Detect which cell encompasses the target text, then output its [X, Y] center coordinate. 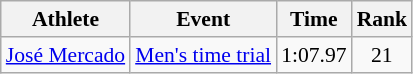
Time [314, 19]
Event [203, 19]
1:07.97 [314, 55]
Men's time trial [203, 55]
21 [382, 55]
Rank [382, 19]
Athlete [66, 19]
José Mercado [66, 55]
